Return [x, y] of the center of cell containing provided text 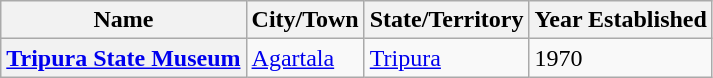
Tripura [446, 58]
1970 [620, 58]
City/Town [305, 20]
State/Territory [446, 20]
Name [124, 20]
Tripura State Museum [124, 58]
Agartala [305, 58]
Year Established [620, 20]
